Return (x, y) of the center of cell containing provided text 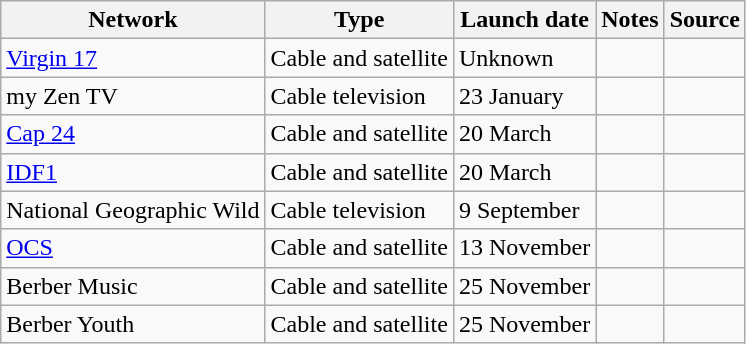
Notes (630, 20)
Virgin 17 (133, 58)
IDF1 (133, 172)
Type (359, 20)
my Zen TV (133, 96)
23 January (524, 96)
13 November (524, 248)
Berber Music (133, 286)
Source (704, 20)
National Geographic Wild (133, 210)
Cap 24 (133, 134)
OCS (133, 248)
Launch date (524, 20)
Network (133, 20)
9 September (524, 210)
Berber Youth (133, 324)
Unknown (524, 58)
